Pinpoint the cell where the given text exists, returning its (X, Y) midpoint coordinate. 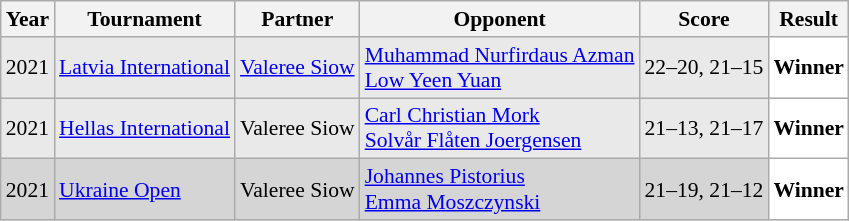
Result (808, 19)
Year (28, 19)
Carl Christian Mork Solvår Flåten Joergensen (500, 128)
Johannes Pistorius Emma Moszczynski (500, 190)
Muhammad Nurfirdaus Azman Low Yeen Yuan (500, 68)
Ukraine Open (144, 190)
Partner (298, 19)
21–13, 21–17 (704, 128)
21–19, 21–12 (704, 190)
22–20, 21–15 (704, 68)
Opponent (500, 19)
Score (704, 19)
Hellas International (144, 128)
Latvia International (144, 68)
Tournament (144, 19)
